Output the [X, Y] coordinate of the center of the cell containing the given text.  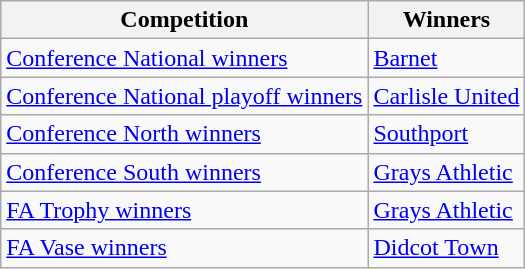
Conference North winners [184, 134]
Didcot Town [446, 248]
Conference National winners [184, 58]
Carlisle United [446, 96]
Southport [446, 134]
FA Trophy winners [184, 210]
Conference National playoff winners [184, 96]
Competition [184, 20]
FA Vase winners [184, 248]
Barnet [446, 58]
Conference South winners [184, 172]
Winners [446, 20]
